Detect which cell encompasses the target text, then output its [x, y] center coordinate. 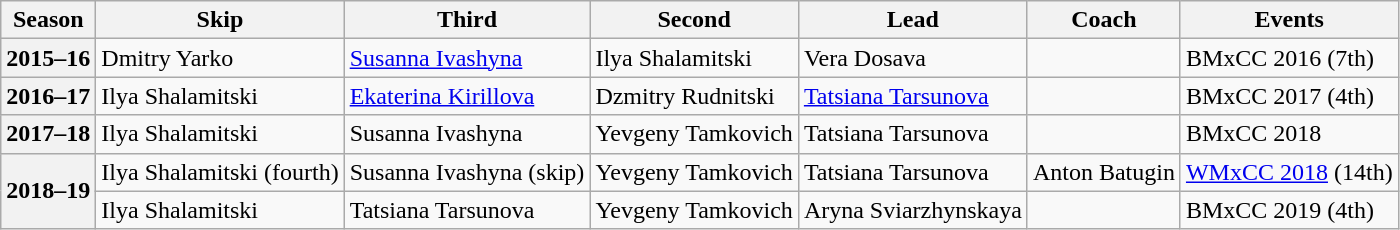
Season [48, 20]
Susanna Ivashyna (skip) [467, 172]
Anton Batugin [1104, 172]
Events [1289, 20]
Dmitry Yarko [220, 58]
BMxCC 2018 [1289, 134]
WMxCC 2018 (14th) [1289, 172]
Lead [912, 20]
2016–17 [48, 96]
BMxCC 2016 (7th) [1289, 58]
Third [467, 20]
2018–19 [48, 191]
BMxCC 2019 (4th) [1289, 210]
Ilya Shalamitski (fourth) [220, 172]
Vera Dosava [912, 58]
BMxCC 2017 (4th) [1289, 96]
Second [694, 20]
Skip [220, 20]
Aryna Sviarzhynskaya [912, 210]
2015–16 [48, 58]
Coach [1104, 20]
Ekaterina Kirillova [467, 96]
Dzmitry Rudnitski [694, 96]
2017–18 [48, 134]
